Determine the [X, Y] coordinate at the center of the cell enclosing the given text.  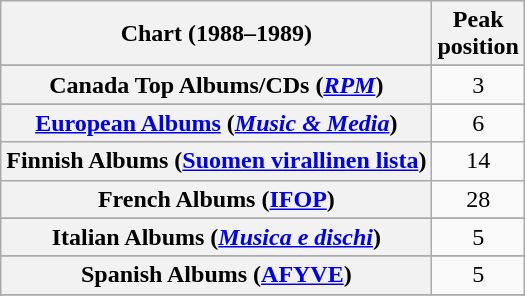
3 [478, 85]
14 [478, 161]
Finnish Albums (Suomen virallinen lista) [216, 161]
6 [478, 123]
28 [478, 199]
Chart (1988–1989) [216, 34]
European Albums (Music & Media) [216, 123]
Spanish Albums (AFYVE) [216, 275]
French Albums (IFOP) [216, 199]
Peakposition [478, 34]
Canada Top Albums/CDs (RPM) [216, 85]
Italian Albums (Musica e dischi) [216, 237]
